Detect which cell encompasses the target text, then output its [x, y] center coordinate. 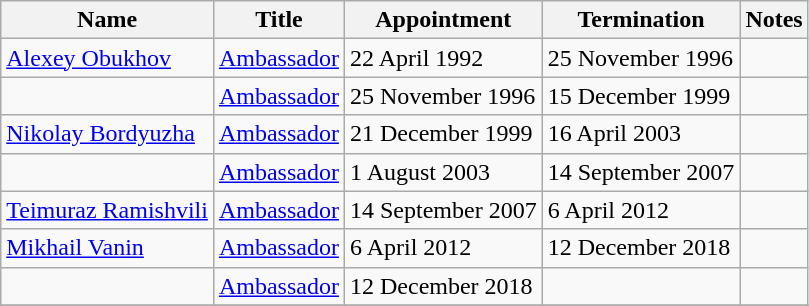
Name [108, 20]
1 August 2003 [443, 172]
Notes [774, 20]
Teimuraz Ramishvili [108, 210]
Nikolay Bordyuzha [108, 134]
16 April 2003 [641, 134]
22 April 1992 [443, 58]
Title [278, 20]
Mikhail Vanin [108, 248]
15 December 1999 [641, 96]
Termination [641, 20]
21 December 1999 [443, 134]
Appointment [443, 20]
Alexey Obukhov [108, 58]
